Pinpoint the cell where the given text exists, returning its [X, Y] midpoint coordinate. 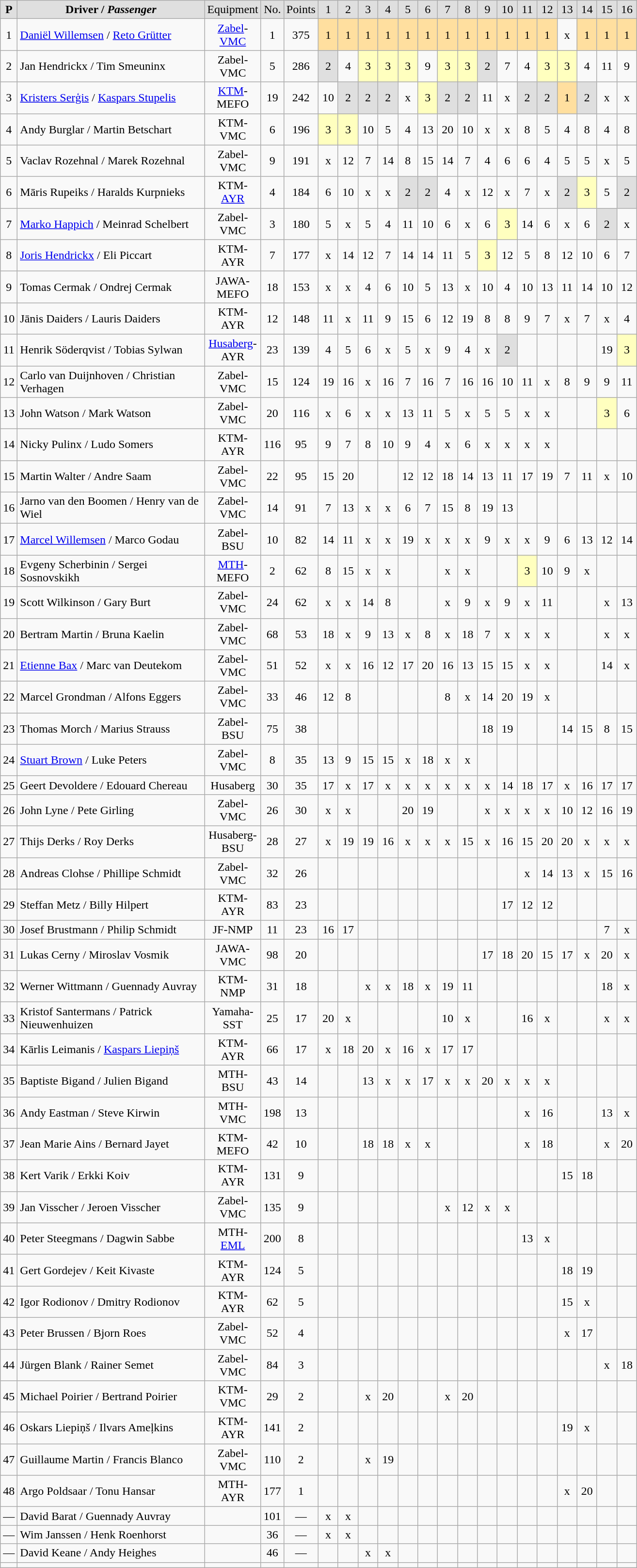
45 [9, 1396]
P [9, 10]
Etienne Bax / Marc van Deutekom [111, 665]
No. [272, 10]
David Keane / Andy Heighes [111, 1553]
Argo Poldsaar / Tonu Hansar [111, 1491]
110 [272, 1459]
375 [301, 35]
82 [301, 539]
KTM-NMP [233, 986]
Lukas Cerny / Miroslav Vosmik [111, 955]
44 [9, 1364]
41 [9, 1270]
191 [301, 161]
198 [272, 1112]
MTH-EML [233, 1238]
196 [301, 129]
MTH-AYR [233, 1491]
Guillaume Martin / Francis Blanco [111, 1459]
34 [9, 1049]
Thomas Morch / Marius Strauss [111, 728]
Kert Varik / Erkki Koiv [111, 1175]
Husaberg-AYR [233, 350]
Scott Wilkinson / Gary Burt [111, 602]
Steffan Metz / Billy Hilpert [111, 905]
51 [272, 665]
Marcel Willemsen / Marco Godau [111, 539]
Igor Rodionov / Dmitry Rodionov [111, 1301]
84 [272, 1364]
Points [301, 10]
Oskars Liepiņš / Ilvars Ameļkins [111, 1428]
Joris Hendrickx / Eli Piccart [111, 255]
Peter Brussen / Bjorn Roes [111, 1333]
37 [9, 1144]
Wim Janssen / Henk Roenhorst [111, 1535]
David Barat / Guennady Auvray [111, 1516]
Vaclav Rozehnal / Marek Rozehnal [111, 161]
John Watson / Mark Watson [111, 413]
Michael Poirier / Bertrand Poirier [111, 1396]
Yamaha-SST [233, 1018]
Evgeny Scherbinin / Sergei Sosnovskikh [111, 571]
91 [301, 508]
135 [272, 1207]
Andreas Clohse / Phillipe Schmidt [111, 873]
48 [9, 1491]
153 [301, 287]
Marcel Grondman / Alfons Eggers [111, 697]
Jean Marie Ains / Bernard Jayet [111, 1144]
Stuart Brown / Luke Peters [111, 760]
JF-NMP [233, 930]
47 [9, 1459]
200 [272, 1238]
242 [301, 98]
Husaberg-BSU [233, 842]
Andy Burglar / Martin Betschart [111, 129]
75 [272, 728]
148 [301, 318]
180 [301, 224]
Werner Wittmann / Guennady Auvray [111, 986]
Carlo van Duijnhoven / Christian Verhagen [111, 381]
68 [272, 634]
66 [272, 1049]
131 [272, 1175]
Peter Steegmans / Dagwin Sabbe [111, 1238]
21 [9, 665]
Kārlis Leimanis / Kaspars Liepiņš [111, 1049]
Geert Devoldere / Edouard Chereau [111, 785]
83 [272, 905]
JAWA-MEFO [233, 287]
Jürgen Blank / Rainer Semet [111, 1364]
39 [9, 1207]
Marko Happich / Meinrad Schelbert [111, 224]
Nicky Pulinx / Ludo Somers [111, 445]
98 [272, 955]
139 [301, 350]
Josef Brustmann / Philip Schmidt [111, 930]
Husaberg [233, 785]
286 [301, 66]
Kristers Serģis / Kaspars Stupelis [111, 98]
101 [272, 1516]
184 [301, 192]
Māris Rupeiks / Haralds Kurpnieks [111, 192]
Jānis Daiders / Lauris Daiders [111, 318]
Henrik Söderqvist / Tobias Sylwan [111, 350]
53 [301, 634]
Jarno van den Boomen / Henry van de Wiel [111, 508]
Gert Gordejev / Keit Kivaste [111, 1270]
Tomas Cermak / Ondrej Cermak [111, 287]
Jan Hendrickx / Tim Smeuninx [111, 66]
JAWA-VMC [233, 955]
MTH-VMC [233, 1112]
Bertram Martin / Bruna Kaelin [111, 634]
Jan Visscher / Jeroen Visscher [111, 1207]
Thijs Derks / Roy Derks [111, 842]
Baptiste Bigand / Julien Bigand [111, 1081]
Driver / Passenger [111, 10]
Daniël Willemsen / Reto Grütter [111, 35]
MTH-MEFO [233, 571]
John Lyne / Pete Girling [111, 810]
Kristof Santermans / Patrick Nieuwenhuizen [111, 1018]
40 [9, 1238]
MTH-BSU [233, 1081]
Martin Walter / Andre Saam [111, 476]
Andy Eastman / Steve Kirwin [111, 1112]
141 [272, 1428]
Equipment [233, 10]
